Find where the given text appears and provide that cell's center as [x, y] coordinate. 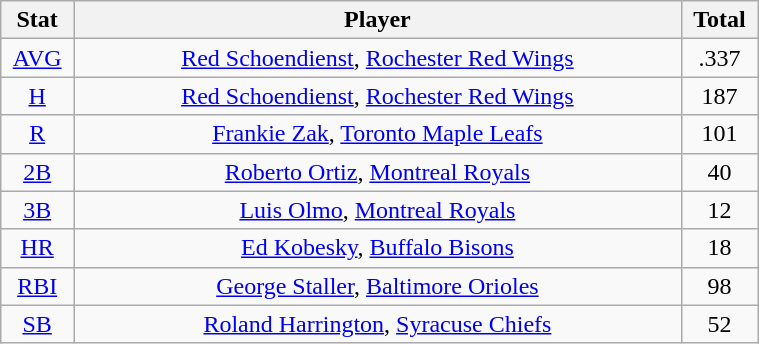
R [38, 134]
40 [719, 172]
Roberto Ortiz, Montreal Royals [378, 172]
H [38, 96]
HR [38, 248]
101 [719, 134]
3B [38, 210]
18 [719, 248]
Luis Olmo, Montreal Royals [378, 210]
Frankie Zak, Toronto Maple Leafs [378, 134]
George Staller, Baltimore Orioles [378, 286]
98 [719, 286]
Ed Kobesky, Buffalo Bisons [378, 248]
187 [719, 96]
.337 [719, 58]
52 [719, 324]
Roland Harrington, Syracuse Chiefs [378, 324]
Total [719, 20]
12 [719, 210]
Stat [38, 20]
SB [38, 324]
AVG [38, 58]
Player [378, 20]
RBI [38, 286]
2B [38, 172]
